Locate the cell with the specified text and output its [X, Y] center coordinate. 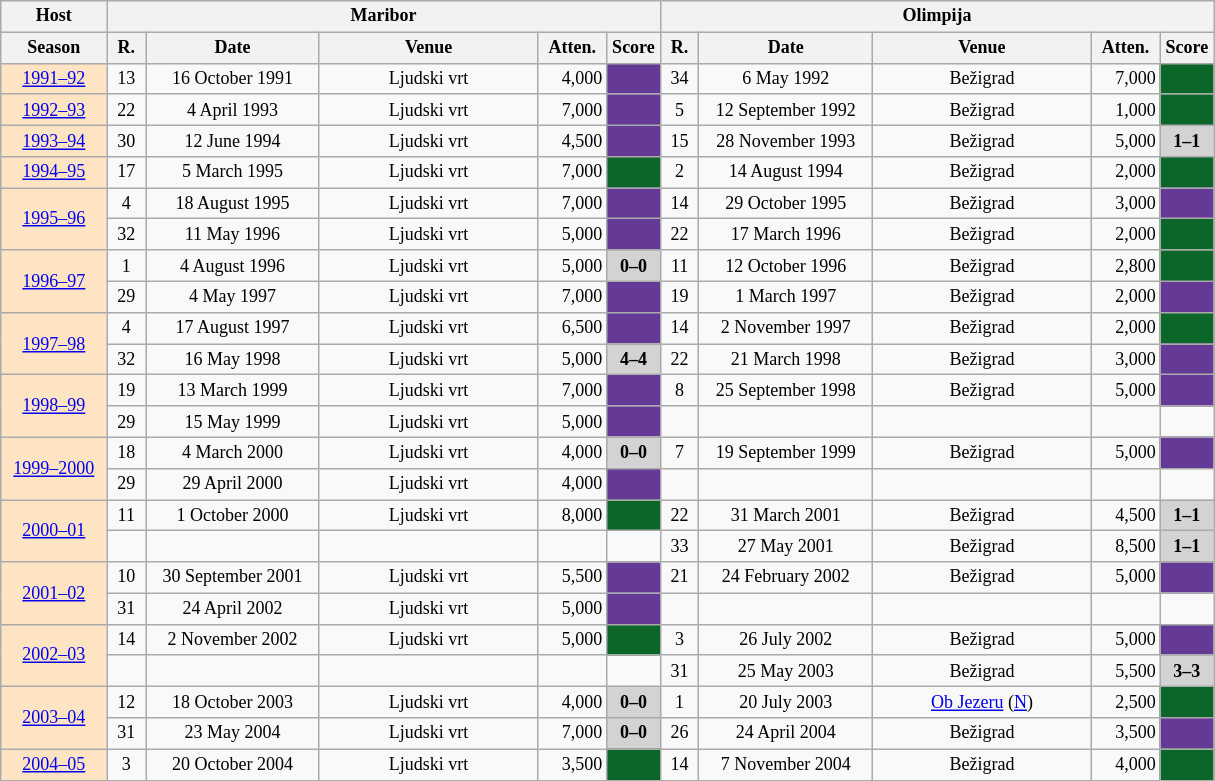
21 March 1998 [786, 360]
5 March 1995 [233, 172]
21 [680, 578]
18 [126, 452]
1998–99 [54, 406]
30 [126, 140]
15 [680, 140]
2003–04 [54, 718]
Ob Jezeru (N) [982, 702]
1 March 1997 [786, 296]
3–3 [1187, 670]
17 March 1996 [786, 234]
1 October 2000 [233, 516]
14 August 1994 [786, 172]
4 August 1996 [233, 266]
18 August 1995 [233, 204]
6,500 [572, 328]
17 [126, 172]
16 May 1998 [233, 360]
1992–93 [54, 110]
2 November 1997 [786, 328]
13 March 1999 [233, 390]
30 September 2001 [233, 578]
29 October 1995 [786, 204]
4 March 2000 [233, 452]
20 October 2004 [233, 764]
28 November 1993 [786, 140]
1994–95 [54, 172]
11 May 1996 [233, 234]
5 [680, 110]
Host [54, 16]
26 [680, 734]
4–4 [634, 360]
1997–98 [54, 343]
4 April 1993 [233, 110]
24 April 2002 [233, 608]
4 May 1997 [233, 296]
2,800 [1126, 266]
1991–92 [54, 78]
17 August 1997 [233, 328]
20 July 2003 [786, 702]
15 May 1999 [233, 422]
13 [126, 78]
29 April 2000 [233, 484]
18 October 2003 [233, 702]
8,000 [572, 516]
2 November 2002 [233, 640]
1999–2000 [54, 468]
23 May 2004 [233, 734]
Maribor [384, 16]
7 November 2004 [786, 764]
1995–96 [54, 219]
12 [126, 702]
12 June 1994 [233, 140]
8,500 [1126, 546]
2002–03 [54, 655]
2004–05 [54, 764]
2001–02 [54, 593]
Olimpija [936, 16]
34 [680, 78]
25 September 1998 [786, 390]
6 May 1992 [786, 78]
24 April 2004 [786, 734]
33 [680, 546]
16 October 1991 [233, 78]
10 [126, 578]
1,000 [1126, 110]
19 September 1999 [786, 452]
Season [54, 48]
2,500 [1126, 702]
1996–97 [54, 281]
31 March 2001 [786, 516]
1993–94 [54, 140]
2000–01 [54, 531]
12 October 1996 [786, 266]
27 May 2001 [786, 546]
8 [680, 390]
7 [680, 452]
12 September 1992 [786, 110]
26 July 2002 [786, 640]
24 February 2002 [786, 578]
2 [680, 172]
25 May 2003 [786, 670]
